Pinpoint the cell where the given text exists, returning its (x, y) midpoint coordinate. 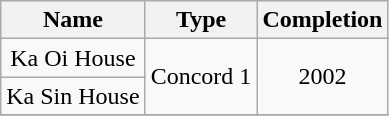
Ka Sin House (73, 96)
Completion (322, 20)
Type (201, 20)
Concord 1 (201, 77)
Ka Oi House (73, 58)
Name (73, 20)
2002 (322, 77)
